Capture the cell that displays the provided text and extract its (x, y) central coordinate. 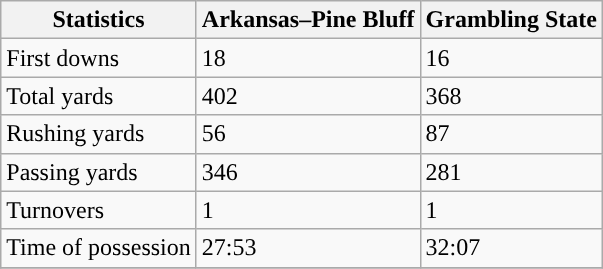
402 (308, 96)
Rushing yards (99, 134)
18 (308, 58)
Grambling State (511, 20)
16 (511, 58)
346 (308, 172)
Total yards (99, 96)
281 (511, 172)
Statistics (99, 20)
Turnovers (99, 210)
Time of possession (99, 248)
87 (511, 134)
First downs (99, 58)
Passing yards (99, 172)
32:07 (511, 248)
27:53 (308, 248)
56 (308, 134)
Arkansas–Pine Bluff (308, 20)
368 (511, 96)
